Return the (x, y) coordinate for the center point of the cell that contains the specified text.  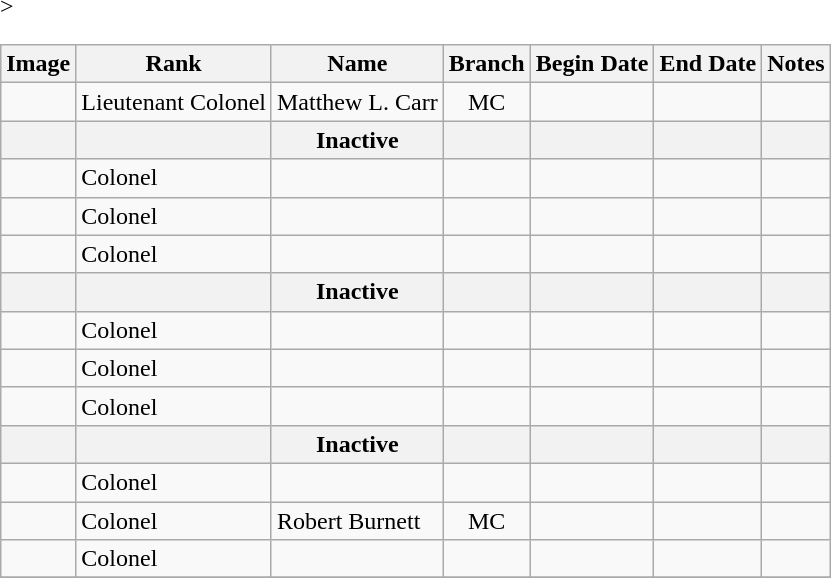
Name (357, 64)
Lieutenant Colonel (174, 102)
Robert Burnett (357, 521)
Branch (486, 64)
Matthew L. Carr (357, 102)
Image (38, 64)
End Date (708, 64)
Notes (796, 64)
Rank (174, 64)
Begin Date (592, 64)
